Find where the given text appears and provide that cell's center as (X, Y) coordinate. 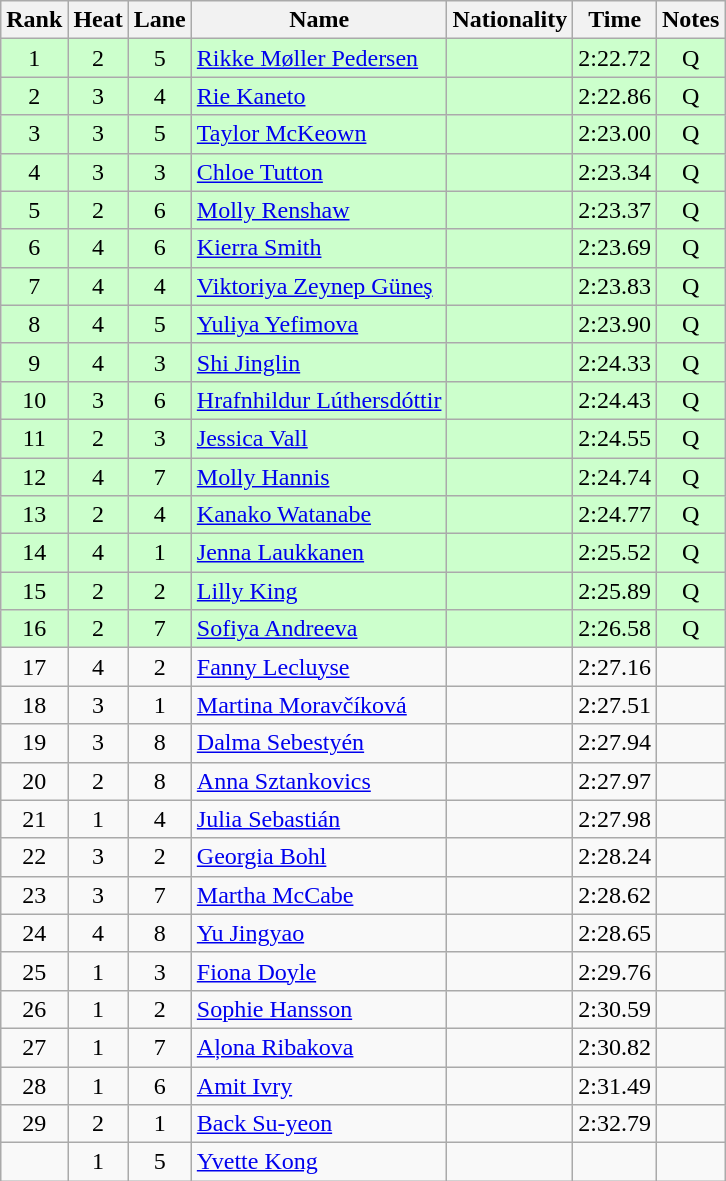
2:28.62 (615, 895)
2:30.59 (615, 1009)
Fiona Doyle (319, 971)
2:30.82 (615, 1047)
Sofiya Andreeva (319, 629)
Martina Moravčíková (319, 705)
Heat (98, 20)
Taylor McKeown (319, 134)
2:23.69 (615, 248)
2:24.43 (615, 400)
Viktoriya Zeynep Güneş (319, 286)
Dalma Sebestyén (319, 743)
9 (34, 362)
Back Su-yeon (319, 1124)
2:32.79 (615, 1124)
2:24.74 (615, 477)
Yu Jingyao (319, 933)
2:26.58 (615, 629)
14 (34, 553)
2:25.89 (615, 591)
16 (34, 629)
Jenna Laukkanen (319, 553)
2:23.00 (615, 134)
Notes (690, 20)
Georgia Bohl (319, 857)
Aļona Ribakova (319, 1047)
2:27.98 (615, 819)
Julia Sebastián (319, 819)
26 (34, 1009)
2:27.16 (615, 667)
Shi Jinglin (319, 362)
Jessica Vall (319, 438)
Molly Renshaw (319, 210)
20 (34, 781)
15 (34, 591)
Name (319, 20)
Time (615, 20)
Nationality (510, 20)
2:25.52 (615, 553)
18 (34, 705)
Fanny Lecluyse (319, 667)
2:23.90 (615, 324)
Amit Ivry (319, 1085)
24 (34, 933)
19 (34, 743)
2:23.34 (615, 172)
2:24.33 (615, 362)
2:22.72 (615, 58)
Yuliya Yefimova (319, 324)
11 (34, 438)
Rie Kaneto (319, 96)
2:22.86 (615, 96)
23 (34, 895)
2:27.94 (615, 743)
Molly Hannis (319, 477)
Chloe Tutton (319, 172)
2:27.51 (615, 705)
2:29.76 (615, 971)
2:28.24 (615, 857)
2:24.77 (615, 515)
Yvette Kong (319, 1162)
2:28.65 (615, 933)
Anna Sztankovics (319, 781)
2:23.37 (615, 210)
29 (34, 1124)
25 (34, 971)
13 (34, 515)
10 (34, 400)
Sophie Hansson (319, 1009)
2:23.83 (615, 286)
22 (34, 857)
21 (34, 819)
2:24.55 (615, 438)
27 (34, 1047)
Kierra Smith (319, 248)
12 (34, 477)
Lane (160, 20)
Kanako Watanabe (319, 515)
17 (34, 667)
2:27.97 (615, 781)
28 (34, 1085)
Rikke Møller Pedersen (319, 58)
2:31.49 (615, 1085)
Martha McCabe (319, 895)
Rank (34, 20)
Lilly King (319, 591)
Hrafnhildur Lúthersdóttir (319, 400)
